Find where the given text appears and provide that cell's center as (x, y) coordinate. 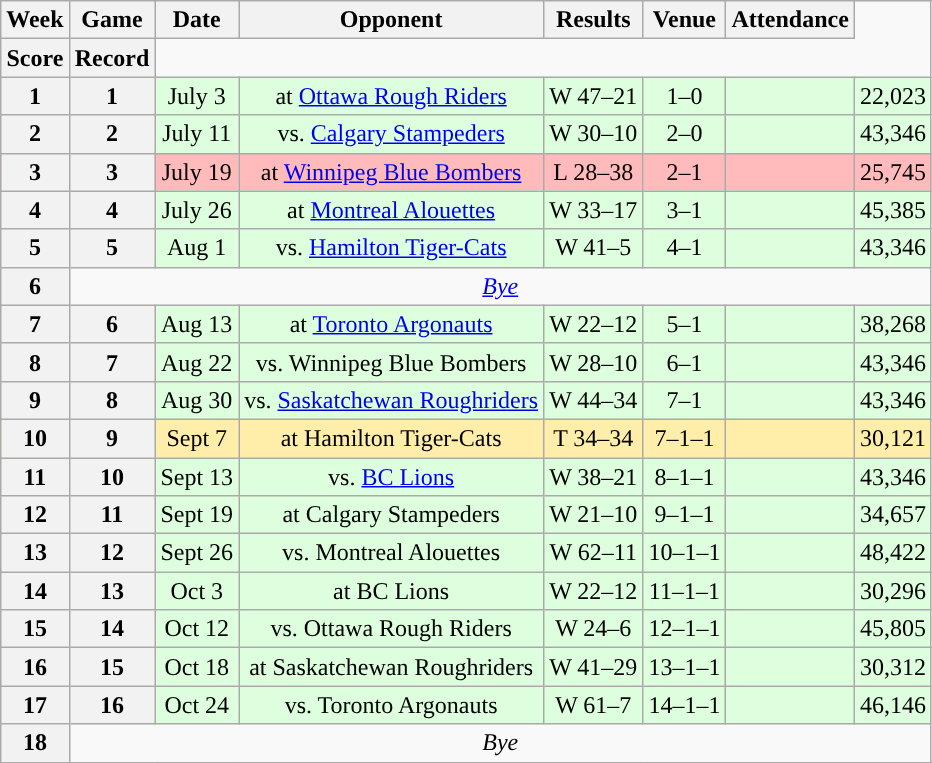
T 34–34 (594, 438)
5–1 (684, 324)
25,745 (892, 172)
Aug 13 (197, 324)
July 26 (197, 210)
Sept 13 (197, 477)
Oct 12 (197, 629)
34,657 (892, 515)
7–1 (684, 400)
12–1–1 (684, 629)
W 41–5 (594, 248)
July 19 (197, 172)
vs. BC Lions (392, 477)
2–1 (684, 172)
at Toronto Argonauts (392, 324)
Attendance (790, 20)
Score (35, 58)
W 21–10 (594, 515)
W 44–34 (594, 400)
Date (197, 20)
30,296 (892, 591)
13–1–1 (684, 667)
Sept 7 (197, 438)
Oct 24 (197, 705)
vs. Winnipeg Blue Bombers (392, 362)
July 3 (197, 96)
4–1 (684, 248)
Aug 22 (197, 362)
W 30–10 (594, 134)
48,422 (892, 553)
18 (35, 743)
45,805 (892, 629)
at BC Lions (392, 591)
W 33–17 (594, 210)
Week (35, 20)
Aug 1 (197, 248)
14–1–1 (684, 705)
Results (594, 20)
vs. Toronto Argonauts (392, 705)
9–1–1 (684, 515)
38,268 (892, 324)
Oct 18 (197, 667)
Game (112, 20)
Venue (684, 20)
at Saskatchewan Roughriders (392, 667)
W 61–7 (594, 705)
at Ottawa Rough Riders (392, 96)
at Hamilton Tiger-Cats (392, 438)
45,385 (892, 210)
Oct 3 (197, 591)
July 11 (197, 134)
vs. Ottawa Rough Riders (392, 629)
vs. Hamilton Tiger-Cats (392, 248)
8–1–1 (684, 477)
W 47–21 (594, 96)
1–0 (684, 96)
W 24–6 (594, 629)
W 62–11 (594, 553)
Sept 26 (197, 553)
22,023 (892, 96)
at Montreal Alouettes (392, 210)
10–1–1 (684, 553)
11–1–1 (684, 591)
at Winnipeg Blue Bombers (392, 172)
17 (35, 705)
W 41–29 (594, 667)
6–1 (684, 362)
30,312 (892, 667)
Aug 30 (197, 400)
46,146 (892, 705)
vs. Calgary Stampeders (392, 134)
vs. Saskatchewan Roughriders (392, 400)
Opponent (392, 20)
30,121 (892, 438)
Sept 19 (197, 515)
at Calgary Stampeders (392, 515)
L 28–38 (594, 172)
W 38–21 (594, 477)
vs. Montreal Alouettes (392, 553)
3–1 (684, 210)
7–1–1 (684, 438)
Record (112, 58)
2–0 (684, 134)
W 28–10 (594, 362)
